For the text-containing cell, return its midpoint in (X, Y) coordinate format. 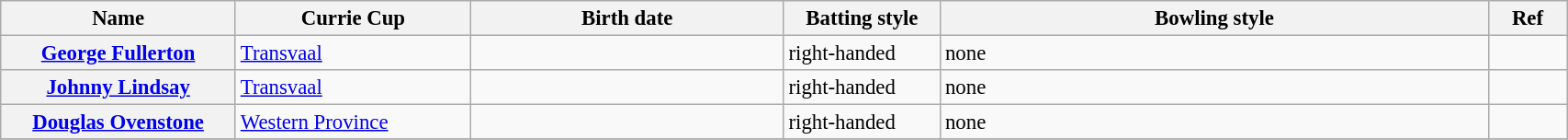
Name (118, 18)
Birth date (626, 18)
Johnny Lindsay (118, 87)
Currie Cup (353, 18)
Douglas Ovenstone (118, 122)
Western Province (353, 122)
Batting style (862, 18)
Bowling style (1214, 18)
Ref (1527, 18)
George Fullerton (118, 53)
